For the text-containing cell, return its midpoint in [X, Y] coordinate format. 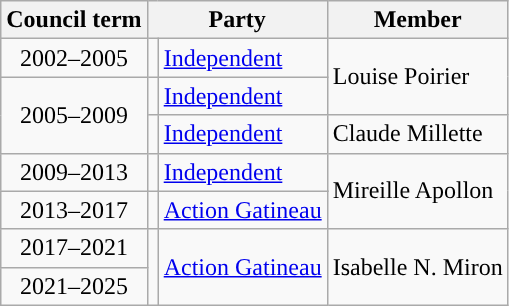
Party [237, 20]
2021–2025 [74, 286]
Mireille Apollon [418, 191]
Claude Millette [418, 134]
2002–2005 [74, 58]
Member [418, 20]
2017–2021 [74, 248]
2005–2009 [74, 115]
Louise Poirier [418, 77]
Isabelle N. Miron [418, 267]
2009–2013 [74, 172]
2013–2017 [74, 210]
Council term [74, 20]
